Provide the (x, y) coordinate of the cell's center where the given text is located.  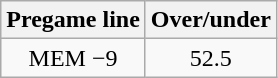
Over/under (210, 20)
Pregame line (74, 20)
52.5 (210, 58)
MEM −9 (74, 58)
